For the text-containing cell, return its midpoint in [X, Y] coordinate format. 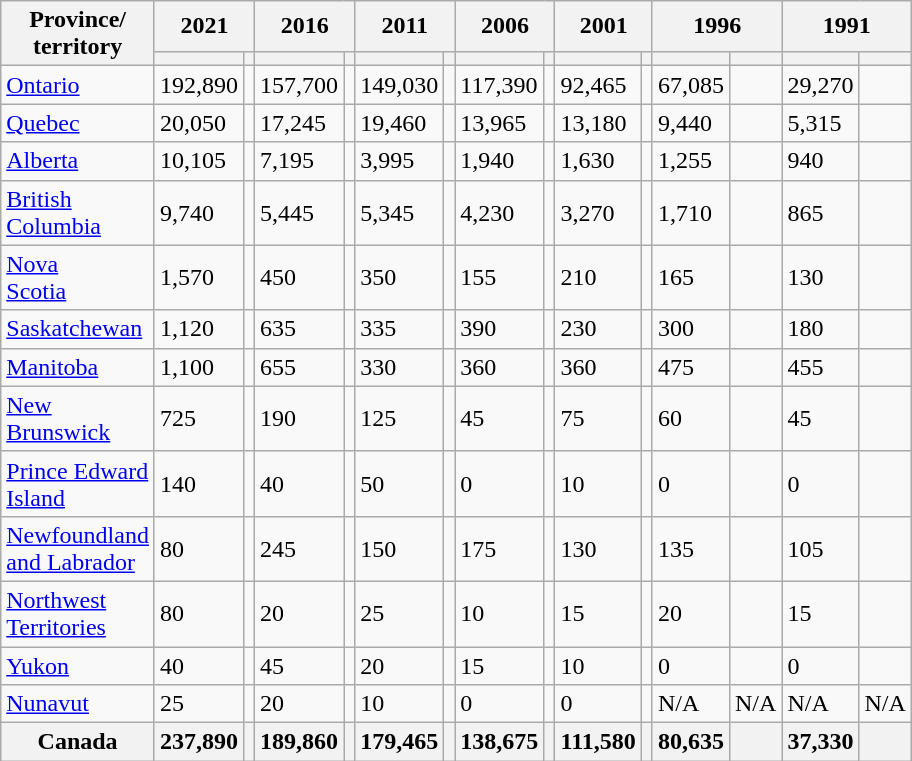
865 [820, 212]
725 [198, 418]
1,630 [598, 161]
1,255 [690, 161]
75 [598, 418]
1,120 [198, 329]
5,445 [300, 212]
1996 [716, 26]
2011 [405, 26]
Newfoundlandand Labrador [78, 548]
Saskatchewan [78, 329]
175 [500, 548]
Ontario [78, 85]
50 [400, 484]
105 [820, 548]
3,995 [400, 161]
Manitoba [78, 367]
13,180 [598, 123]
13,965 [500, 123]
17,245 [300, 123]
Yukon [78, 665]
230 [598, 329]
7,195 [300, 161]
5,315 [820, 123]
190 [300, 418]
3,270 [598, 212]
29,270 [820, 85]
9,440 [690, 123]
180 [820, 329]
237,890 [198, 742]
635 [300, 329]
210 [598, 278]
Quebec [78, 123]
NovaScotia [78, 278]
157,700 [300, 85]
350 [400, 278]
155 [500, 278]
149,030 [400, 85]
300 [690, 329]
20,050 [198, 123]
Prince EdwardIsland [78, 484]
4,230 [500, 212]
117,390 [500, 85]
390 [500, 329]
150 [400, 548]
60 [690, 418]
Alberta [78, 161]
450 [300, 278]
2006 [505, 26]
475 [690, 367]
Nunavut [78, 704]
125 [400, 418]
2001 [604, 26]
Canada [78, 742]
2016 [305, 26]
67,085 [690, 85]
455 [820, 367]
NorthwestTerritories [78, 614]
335 [400, 329]
940 [820, 161]
1,940 [500, 161]
92,465 [598, 85]
192,890 [198, 85]
Province/territory [78, 34]
655 [300, 367]
245 [300, 548]
179,465 [400, 742]
140 [198, 484]
165 [690, 278]
NewBrunswick [78, 418]
37,330 [820, 742]
9,740 [198, 212]
1,710 [690, 212]
19,460 [400, 123]
135 [690, 548]
BritishColumbia [78, 212]
1991 [846, 26]
189,860 [300, 742]
80,635 [690, 742]
2021 [204, 26]
330 [400, 367]
111,580 [598, 742]
1,100 [198, 367]
1,570 [198, 278]
10,105 [198, 161]
5,345 [400, 212]
138,675 [500, 742]
